Pinpoint the cell where the given text exists, returning its [X, Y] midpoint coordinate. 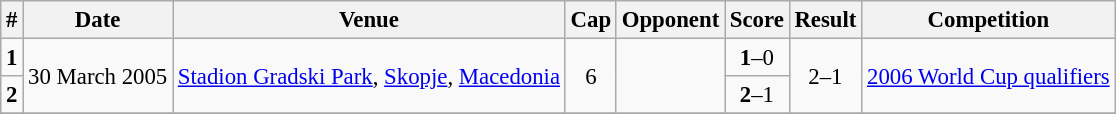
Cap [590, 20]
Date [98, 20]
Stadion Gradski Park, Skopje, Macedonia [370, 76]
2 [12, 95]
Result [826, 20]
1 [12, 58]
Score [758, 20]
Competition [988, 20]
# [12, 20]
30 March 2005 [98, 76]
1–0 [758, 58]
6 [590, 76]
2006 World Cup qualifiers [988, 76]
Venue [370, 20]
Opponent [670, 20]
